Search for the cell housing the specified text and yield its [X, Y] center coordinate. 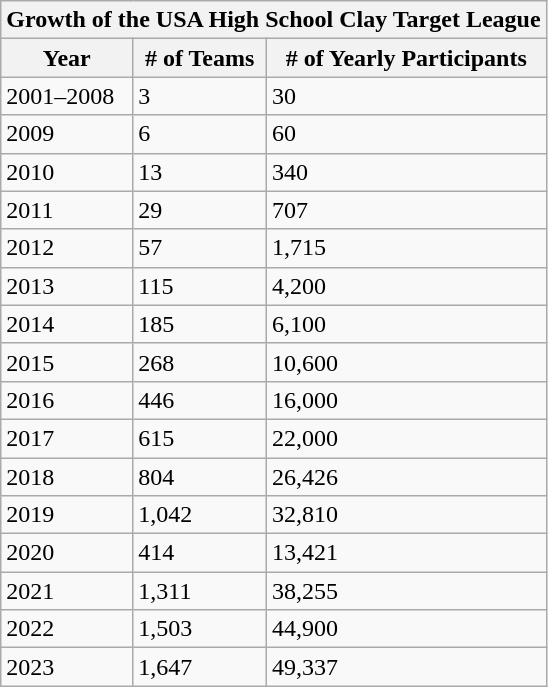
1,503 [200, 629]
60 [406, 134]
2001–2008 [67, 96]
2019 [67, 515]
32,810 [406, 515]
22,000 [406, 438]
340 [406, 172]
49,337 [406, 667]
57 [200, 248]
414 [200, 553]
2020 [67, 553]
2011 [67, 210]
804 [200, 477]
6,100 [406, 324]
2022 [67, 629]
615 [200, 438]
29 [200, 210]
707 [406, 210]
1,647 [200, 667]
1,715 [406, 248]
2015 [67, 362]
Growth of the USA High School Clay Target League [274, 20]
10,600 [406, 362]
13 [200, 172]
268 [200, 362]
1,311 [200, 591]
38,255 [406, 591]
2018 [67, 477]
3 [200, 96]
# of Yearly Participants [406, 58]
26,426 [406, 477]
4,200 [406, 286]
2009 [67, 134]
44,900 [406, 629]
185 [200, 324]
Year [67, 58]
2021 [67, 591]
2012 [67, 248]
1,042 [200, 515]
16,000 [406, 400]
2010 [67, 172]
# of Teams [200, 58]
6 [200, 134]
446 [200, 400]
2016 [67, 400]
30 [406, 96]
2014 [67, 324]
2017 [67, 438]
2013 [67, 286]
115 [200, 286]
2023 [67, 667]
13,421 [406, 553]
